Output the [x, y] coordinate of the center of the cell containing the given text.  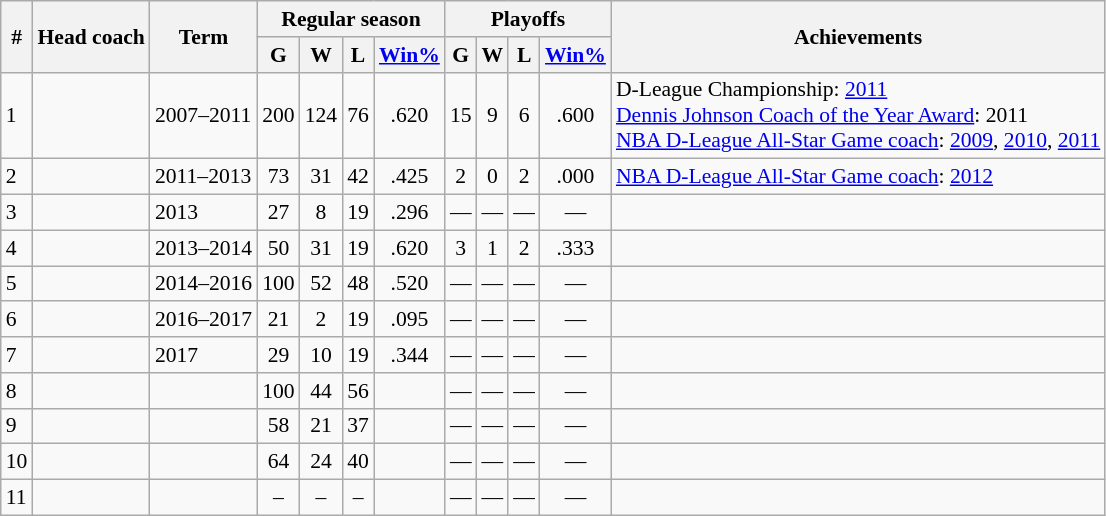
.344 [410, 355]
.520 [410, 284]
4 [17, 248]
44 [322, 391]
2016–2017 [204, 320]
27 [278, 213]
52 [322, 284]
.333 [576, 248]
15 [461, 116]
11 [17, 498]
40 [358, 462]
.296 [410, 213]
.425 [410, 177]
200 [278, 116]
Achievements [858, 36]
5 [17, 284]
7 [17, 355]
2014–2016 [204, 284]
.600 [576, 116]
29 [278, 355]
37 [358, 426]
2011–2013 [204, 177]
.000 [576, 177]
2017 [204, 355]
24 [322, 462]
2013 [204, 213]
.095 [410, 320]
2007–2011 [204, 116]
Playoffs [528, 19]
73 [278, 177]
Regular season [351, 19]
42 [358, 177]
# [17, 36]
NBA D-League All-Star Game coach: 2012 [858, 177]
50 [278, 248]
76 [358, 116]
58 [278, 426]
124 [322, 116]
48 [358, 284]
D-League Championship: 2011Dennis Johnson Coach of the Year Award: 2011NBA D-League All-Star Game coach: 2009, 2010, 2011 [858, 116]
0 [493, 177]
Head coach [90, 36]
Term [204, 36]
2013–2014 [204, 248]
64 [278, 462]
56 [358, 391]
